Search for the cell housing the specified text and yield its [X, Y] center coordinate. 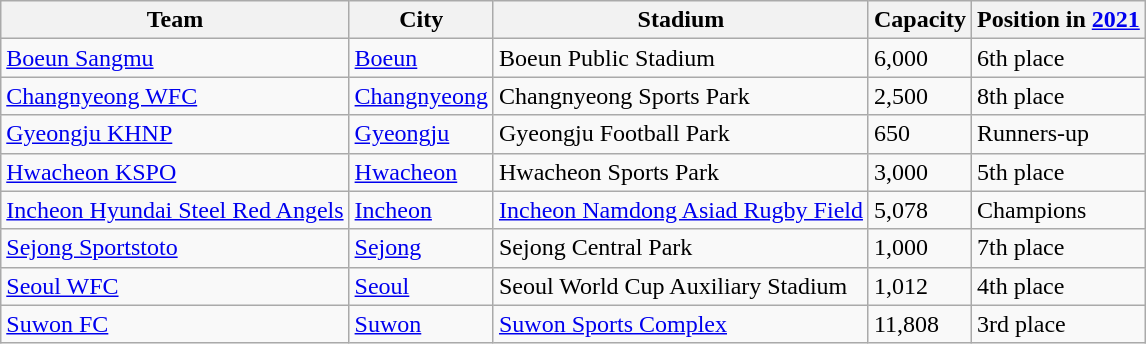
Gyeongju KHNP [175, 134]
Seoul World Cup Auxiliary Stadium [680, 286]
3,000 [920, 172]
Seoul [421, 286]
6,000 [920, 58]
Gyeongju Football Park [680, 134]
Sejong Sportstoto [175, 248]
Incheon Hyundai Steel Red Angels [175, 210]
3rd place [1059, 324]
Suwon Sports Complex [680, 324]
City [421, 20]
5,078 [920, 210]
Suwon FC [175, 324]
Stadium [680, 20]
Boeun Sangmu [175, 58]
Hwacheon [421, 172]
Boeun Public Stadium [680, 58]
Hwacheon Sports Park [680, 172]
5th place [1059, 172]
Hwacheon KSPO [175, 172]
Sejong Central Park [680, 248]
2,500 [920, 96]
Runners-up [1059, 134]
Changnyeong [421, 96]
8th place [1059, 96]
Position in 2021 [1059, 20]
Sejong [421, 248]
11,808 [920, 324]
650 [920, 134]
1,000 [920, 248]
Boeun [421, 58]
Capacity [920, 20]
Gyeongju [421, 134]
Incheon [421, 210]
Incheon Namdong Asiad Rugby Field [680, 210]
4th place [1059, 286]
6th place [1059, 58]
1,012 [920, 286]
Changnyeong Sports Park [680, 96]
Seoul WFC [175, 286]
Suwon [421, 324]
7th place [1059, 248]
Champions [1059, 210]
Changnyeong WFC [175, 96]
Team [175, 20]
